Search for the cell housing the specified text and yield its [X, Y] center coordinate. 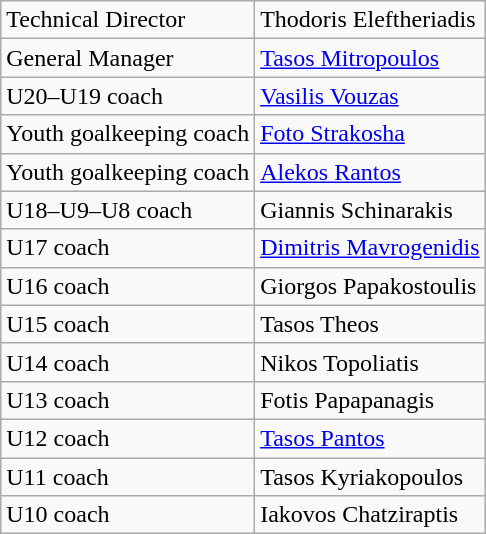
Giorgos Papakostoulis [370, 286]
U14 coach [128, 362]
U13 coach [128, 400]
Thodoris Eleftheriadis [370, 20]
U12 coach [128, 438]
Foto Strakosha [370, 134]
Giannis Schinarakis [370, 210]
U15 coach [128, 324]
Iakovos Chatziraptis [370, 515]
Technical Director [128, 20]
Tasos Kyriakopoulos [370, 477]
Dimitris Mavrogenidis [370, 248]
U17 coach [128, 248]
Tasos Mitropoulos [370, 58]
U16 coach [128, 286]
U20–U19 coach [128, 96]
Alekos Rantos [370, 172]
Tasos Pantos [370, 438]
U18–U9–U8 coach [128, 210]
Vasilis Vouzas [370, 96]
General Manager [128, 58]
Nikos Topoliatis [370, 362]
U10 coach [128, 515]
U11 coach [128, 477]
Fotis Papapanagis [370, 400]
Tasos Theos [370, 324]
